Determine the (x, y) coordinate at the center of the cell enclosing the given text.  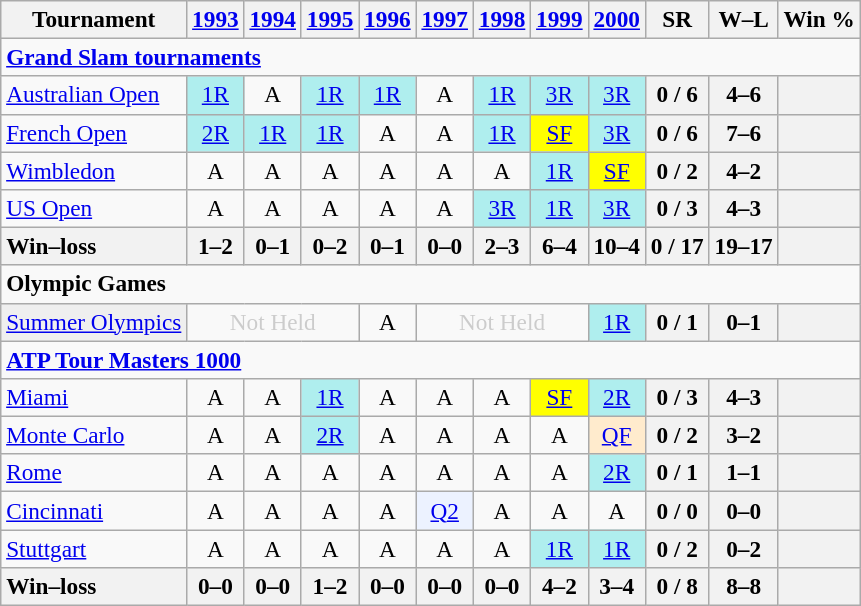
US Open (94, 208)
0 / 8 (677, 586)
Summer Olympics (94, 322)
Monte Carlo (94, 435)
0 / 0 (677, 510)
Wimbledon (94, 170)
W–L (744, 19)
Rome (94, 473)
1997 (444, 19)
Olympic Games (431, 284)
6–4 (560, 246)
Stuttgart (94, 548)
1–1 (744, 473)
Tournament (94, 19)
3–2 (744, 435)
1998 (502, 19)
Win % (819, 19)
1995 (330, 19)
1993 (216, 19)
Miami (94, 397)
3–4 (616, 586)
French Open (94, 133)
7–6 (744, 133)
1994 (272, 19)
QF (616, 435)
0 / 17 (677, 246)
2000 (616, 19)
SR (677, 19)
4–6 (744, 95)
1999 (560, 19)
10–4 (616, 246)
Cincinnati (94, 510)
19–17 (744, 246)
1996 (388, 19)
8–8 (744, 586)
Australian Open (94, 95)
Q2 (444, 510)
2–3 (502, 246)
Grand Slam tournaments (431, 57)
ATP Tour Masters 1000 (431, 359)
